From the cell containing the given text, extract its center point as [x, y] coordinate. 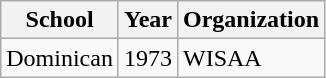
Dominican [60, 58]
School [60, 20]
WISAA [252, 58]
Year [148, 20]
Organization [252, 20]
1973 [148, 58]
